From the cell containing the given text, extract its center point as [X, Y] coordinate. 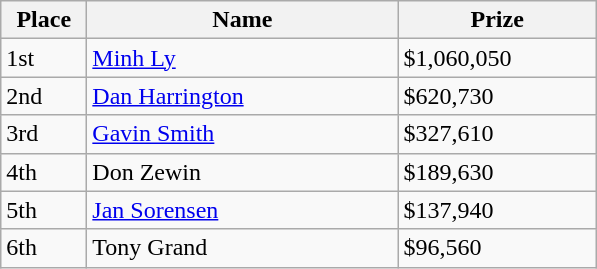
Tony Grand [242, 248]
2nd [44, 96]
$189,630 [498, 172]
$327,610 [498, 134]
Prize [498, 20]
3rd [44, 134]
6th [44, 248]
Gavin Smith [242, 134]
$137,940 [498, 210]
$1,060,050 [498, 58]
$96,560 [498, 248]
Place [44, 20]
Jan Sorensen [242, 210]
Name [242, 20]
Don Zewin [242, 172]
Minh Ly [242, 58]
5th [44, 210]
$620,730 [498, 96]
4th [44, 172]
1st [44, 58]
Dan Harrington [242, 96]
